Find where the given text appears and provide that cell's center as (X, Y) coordinate. 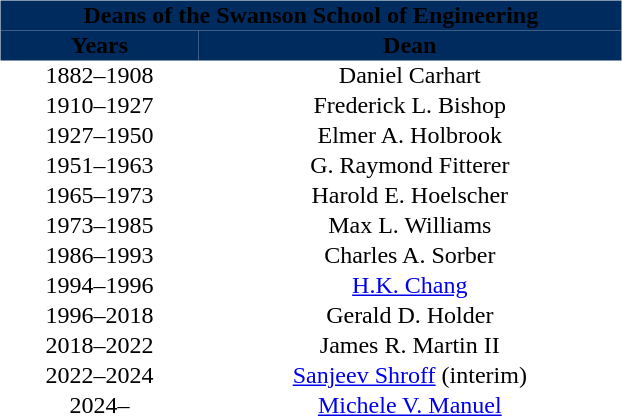
Charles A. Sorber (410, 255)
Sanjeev Shroff (interim) (410, 375)
H.K. Chang (410, 285)
1994–1996 (99, 285)
1882–1908 (99, 75)
Elmer A. Holbrook (410, 135)
Gerald D. Holder (410, 315)
1910–1927 (99, 105)
Daniel Carhart (410, 75)
1986–1993 (99, 255)
1951–1963 (99, 165)
Deans of the Swanson School of Engineering (310, 15)
Dean (410, 45)
Max L. Williams (410, 225)
James R. Martin II (410, 345)
1973–1985 (99, 225)
2022–2024 (99, 375)
2018–2022 (99, 345)
1996–2018 (99, 315)
1927–1950 (99, 135)
1965–1973 (99, 195)
Frederick L. Bishop (410, 105)
Harold E. Hoelscher (410, 195)
G. Raymond Fitterer (410, 165)
Years (99, 45)
